Provide the (x, y) coordinate of the cell's center where the given text is located.  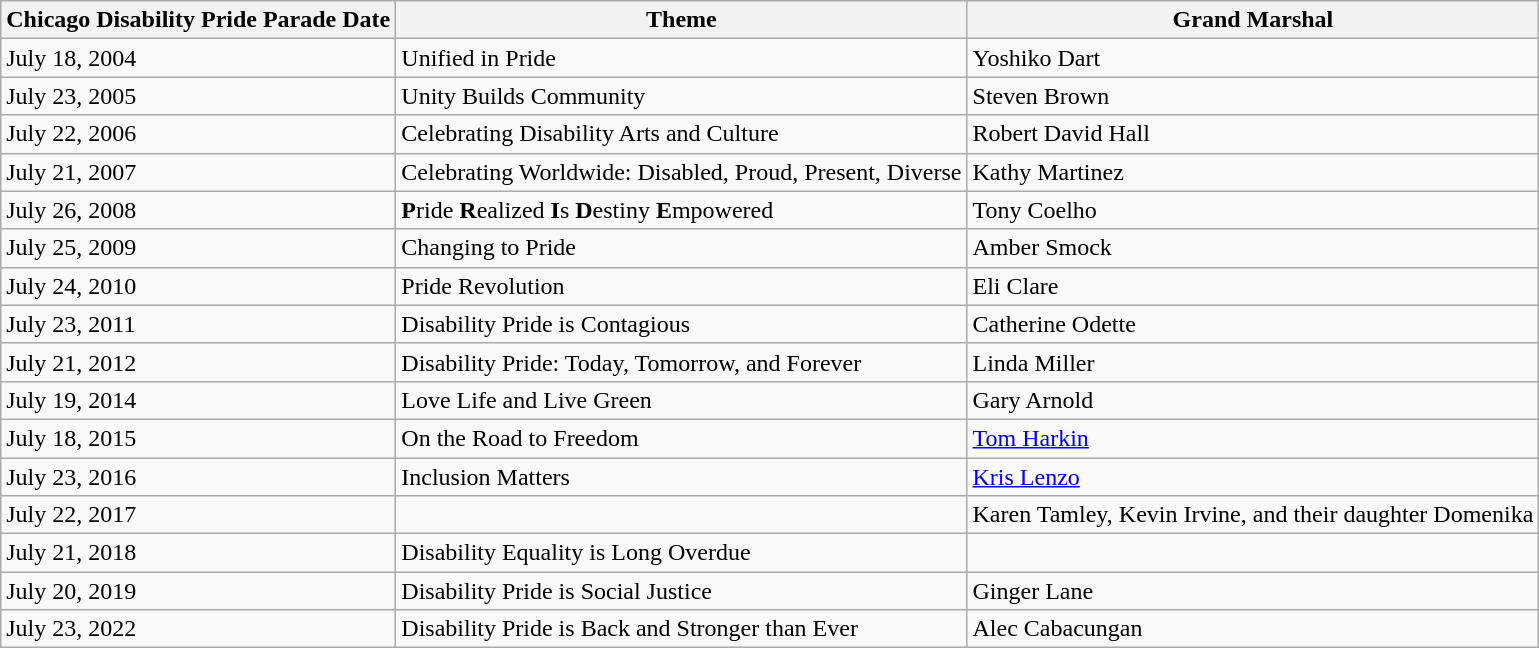
Disability Pride is Back and Stronger than Ever (682, 629)
Ginger Lane (1253, 591)
Gary Arnold (1253, 400)
Alec Cabacungan (1253, 629)
July 21, 2018 (198, 553)
July 19, 2014 (198, 400)
July 18, 2015 (198, 438)
Changing to Pride (682, 248)
Pride Revolution (682, 286)
July 22, 2006 (198, 134)
Pride Realized Is Destiny Empowered (682, 210)
Tom Harkin (1253, 438)
July 22, 2017 (198, 515)
Catherine Odette (1253, 324)
Celebrating Disability Arts and Culture (682, 134)
July 26, 2008 (198, 210)
July 20, 2019 (198, 591)
Theme (682, 20)
Kris Lenzo (1253, 477)
Disability Equality is Long Overdue (682, 553)
Robert David Hall (1253, 134)
Inclusion Matters (682, 477)
July 23, 2022 (198, 629)
Celebrating Worldwide: Disabled, Proud, Present, Diverse (682, 172)
July 21, 2012 (198, 362)
July 23, 2005 (198, 96)
Unified in Pride (682, 58)
Linda Miller (1253, 362)
Disability Pride: Today, Tomorrow, and Forever (682, 362)
Tony Coelho (1253, 210)
Yoshiko Dart (1253, 58)
Chicago Disability Pride Parade Date (198, 20)
July 21, 2007 (198, 172)
Kathy Martinez (1253, 172)
Love Life and Live Green (682, 400)
July 24, 2010 (198, 286)
Karen Tamley, Kevin Irvine, and their daughter Domenika (1253, 515)
July 18, 2004 (198, 58)
Unity Builds Community (682, 96)
Disability Pride is Contagious (682, 324)
July 25, 2009 (198, 248)
Disability Pride is Social Justice (682, 591)
Eli Clare (1253, 286)
Amber Smock (1253, 248)
July 23, 2016 (198, 477)
On the Road to Freedom (682, 438)
Grand Marshal (1253, 20)
Steven Brown (1253, 96)
July 23, 2011 (198, 324)
